Provide the [X, Y] coordinate of the cell's center where the given text is located.  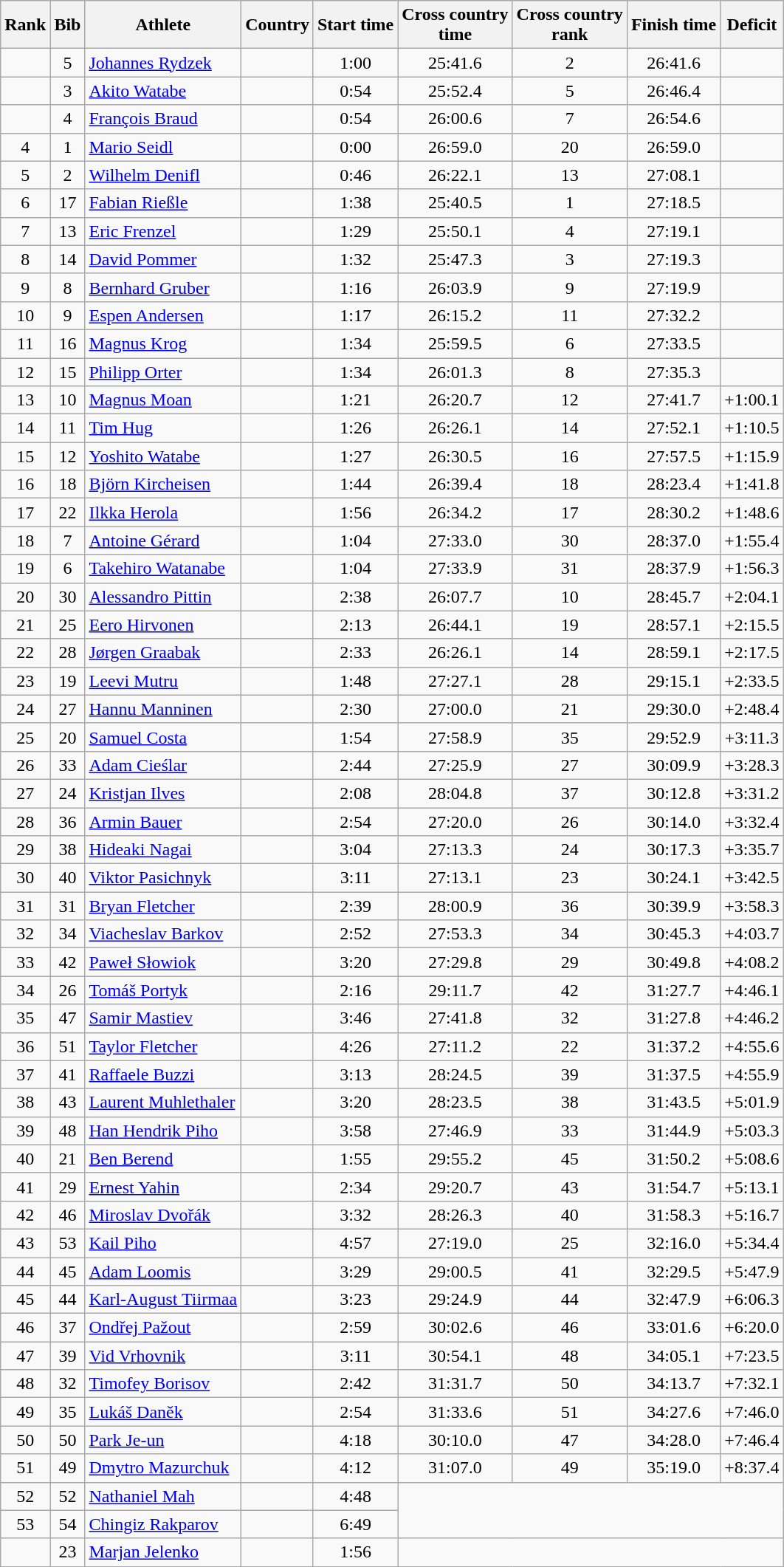
31:31.7 [455, 1384]
Start time [355, 25]
Kail Piho [163, 1243]
+4:08.2 [752, 962]
1:26 [355, 428]
26:46.4 [673, 91]
2:16 [355, 990]
+5:03.3 [752, 1131]
+5:08.6 [752, 1159]
27:20.0 [455, 822]
+7:32.1 [752, 1384]
Viktor Pasichnyk [163, 878]
Deficit [752, 25]
0:46 [355, 175]
Park Je-un [163, 1440]
+1:15.9 [752, 456]
Yoshito Watabe [163, 456]
1:17 [355, 315]
27:33.9 [455, 569]
+5:01.9 [752, 1103]
+4:46.1 [752, 990]
3:13 [355, 1074]
3:46 [355, 1018]
28:59.1 [673, 653]
34:27.6 [673, 1412]
+3:42.5 [752, 878]
Tim Hug [163, 428]
26:01.3 [455, 371]
Paweł Słowiok [163, 962]
29:11.7 [455, 990]
27:27.1 [455, 681]
Samir Mastiev [163, 1018]
26:54.6 [673, 119]
4:18 [355, 1440]
+7:46.0 [752, 1412]
6:49 [355, 1524]
34:13.7 [673, 1384]
+3:58.3 [752, 906]
31:44.9 [673, 1131]
Samuel Costa [163, 737]
Timofey Borisov [163, 1384]
27:19.0 [455, 1243]
Adam Loomis [163, 1271]
31:54.7 [673, 1187]
Cross countryrank [570, 25]
Finish time [673, 25]
Fabian Rießle [163, 203]
1:48 [355, 681]
26:22.1 [455, 175]
Nathaniel Mah [163, 1496]
27:32.2 [673, 315]
3:04 [355, 850]
+7:46.4 [752, 1440]
Karl-August Tiirmaa [163, 1300]
30:14.0 [673, 822]
+3:31.2 [752, 793]
+5:16.7 [752, 1215]
28:23.5 [455, 1103]
2:34 [355, 1187]
1:38 [355, 203]
27:11.2 [455, 1046]
1:29 [355, 231]
Bib [68, 25]
26:30.5 [455, 456]
Taylor Fletcher [163, 1046]
Eero Hirvonen [163, 625]
4:57 [355, 1243]
2:52 [355, 934]
+2:33.5 [752, 681]
Ilkka Herola [163, 512]
+5:34.4 [752, 1243]
30:02.6 [455, 1328]
Hideaki Nagai [163, 850]
+4:46.2 [752, 1018]
2:44 [355, 765]
Wilhelm Denifl [163, 175]
27:35.3 [673, 371]
3:58 [355, 1131]
27:46.9 [455, 1131]
Cross countrytime [455, 25]
28:24.5 [455, 1074]
Bernhard Gruber [163, 287]
26:41.6 [673, 63]
35:19.0 [673, 1468]
Tomáš Portyk [163, 990]
27:13.1 [455, 878]
Akito Watabe [163, 91]
27:53.3 [455, 934]
29:15.1 [673, 681]
30:49.8 [673, 962]
+6:20.0 [752, 1328]
30:24.1 [673, 878]
27:08.1 [673, 175]
Takehiro Watanabe [163, 569]
Leevi Mutru [163, 681]
2:13 [355, 625]
Adam Cieślar [163, 765]
+4:55.6 [752, 1046]
+4:03.7 [752, 934]
27:18.5 [673, 203]
Laurent Muhlethaler [163, 1103]
0:00 [355, 147]
26:03.9 [455, 287]
31:37.2 [673, 1046]
+1:56.3 [752, 569]
27:25.9 [455, 765]
27:00.0 [455, 709]
2:08 [355, 793]
Magnus Krog [163, 343]
Espen Andersen [163, 315]
27:33.5 [673, 343]
28:26.3 [455, 1215]
31:07.0 [455, 1468]
32:16.0 [673, 1243]
31:43.5 [673, 1103]
28:23.4 [673, 484]
1:27 [355, 456]
+2:48.4 [752, 709]
1:21 [355, 400]
25:40.5 [455, 203]
François Braud [163, 119]
Jørgen Graabak [163, 653]
3:23 [355, 1300]
Marjan Jelenko [163, 1552]
31:27.7 [673, 990]
31:37.5 [673, 1074]
Antoine Gérard [163, 541]
29:00.5 [455, 1271]
Dmytro Mazurchuk [163, 1468]
25:47.3 [455, 259]
26:39.4 [455, 484]
Johannes Rydzek [163, 63]
Athlete [163, 25]
26:34.2 [455, 512]
29:30.0 [673, 709]
1:16 [355, 287]
+6:06.3 [752, 1300]
1:54 [355, 737]
+3:28.3 [752, 765]
25:41.6 [455, 63]
3:29 [355, 1271]
27:19.3 [673, 259]
+5:13.1 [752, 1187]
+1:55.4 [752, 541]
27:33.0 [455, 541]
25:50.1 [455, 231]
1:32 [355, 259]
28:00.9 [455, 906]
26:20.7 [455, 400]
27:19.1 [673, 231]
+8:37.4 [752, 1468]
25:59.5 [455, 343]
28:30.2 [673, 512]
2:59 [355, 1328]
David Pommer [163, 259]
30:17.3 [673, 850]
30:39.9 [673, 906]
Vid Vrhovnik [163, 1356]
31:50.2 [673, 1159]
28:04.8 [455, 793]
1:44 [355, 484]
+3:11.3 [752, 737]
30:10.0 [455, 1440]
31:27.8 [673, 1018]
Miroslav Dvořák [163, 1215]
Rank [25, 25]
31:33.6 [455, 1412]
2:39 [355, 906]
+3:35.7 [752, 850]
+4:55.9 [752, 1074]
2:38 [355, 597]
4:26 [355, 1046]
30:54.1 [455, 1356]
+7:23.5 [752, 1356]
+3:32.4 [752, 822]
26:00.6 [455, 119]
Ernest Yahin [163, 1187]
Ben Berend [163, 1159]
29:55.2 [455, 1159]
+1:00.1 [752, 400]
Ondřej Pažout [163, 1328]
1:00 [355, 63]
2:42 [355, 1384]
Hannu Manninen [163, 709]
Raffaele Buzzi [163, 1074]
30:09.9 [673, 765]
+5:47.9 [752, 1271]
26:44.1 [455, 625]
Alessandro Pittin [163, 597]
4:12 [355, 1468]
Magnus Moan [163, 400]
32:47.9 [673, 1300]
29:52.9 [673, 737]
28:45.7 [673, 597]
28:37.9 [673, 569]
54 [68, 1524]
1:55 [355, 1159]
34:28.0 [673, 1440]
25:52.4 [455, 91]
27:13.3 [455, 850]
29:24.9 [455, 1300]
+1:48.6 [752, 512]
26:07.7 [455, 597]
Eric Frenzel [163, 231]
+1:41.8 [752, 484]
Viacheslav Barkov [163, 934]
33:01.6 [673, 1328]
4:48 [355, 1496]
27:52.1 [673, 428]
27:58.9 [455, 737]
2:30 [355, 709]
Kristjan Ilves [163, 793]
31:58.3 [673, 1215]
Chingiz Rakparov [163, 1524]
+2:17.5 [752, 653]
+2:04.1 [752, 597]
34:05.1 [673, 1356]
27:41.8 [455, 1018]
26:15.2 [455, 315]
27:41.7 [673, 400]
29:20.7 [455, 1187]
Han Hendrik Piho [163, 1131]
Bryan Fletcher [163, 906]
Björn Kircheisen [163, 484]
32:29.5 [673, 1271]
27:57.5 [673, 456]
2:33 [355, 653]
Lukáš Daněk [163, 1412]
Mario Seidl [163, 147]
Philipp Orter [163, 371]
3:32 [355, 1215]
Country [278, 25]
+1:10.5 [752, 428]
27:29.8 [455, 962]
27:19.9 [673, 287]
+2:15.5 [752, 625]
28:57.1 [673, 625]
30:45.3 [673, 934]
28:37.0 [673, 541]
30:12.8 [673, 793]
Armin Bauer [163, 822]
